Scan for the cell matching the given text and deliver its [X, Y] coordinate at center. 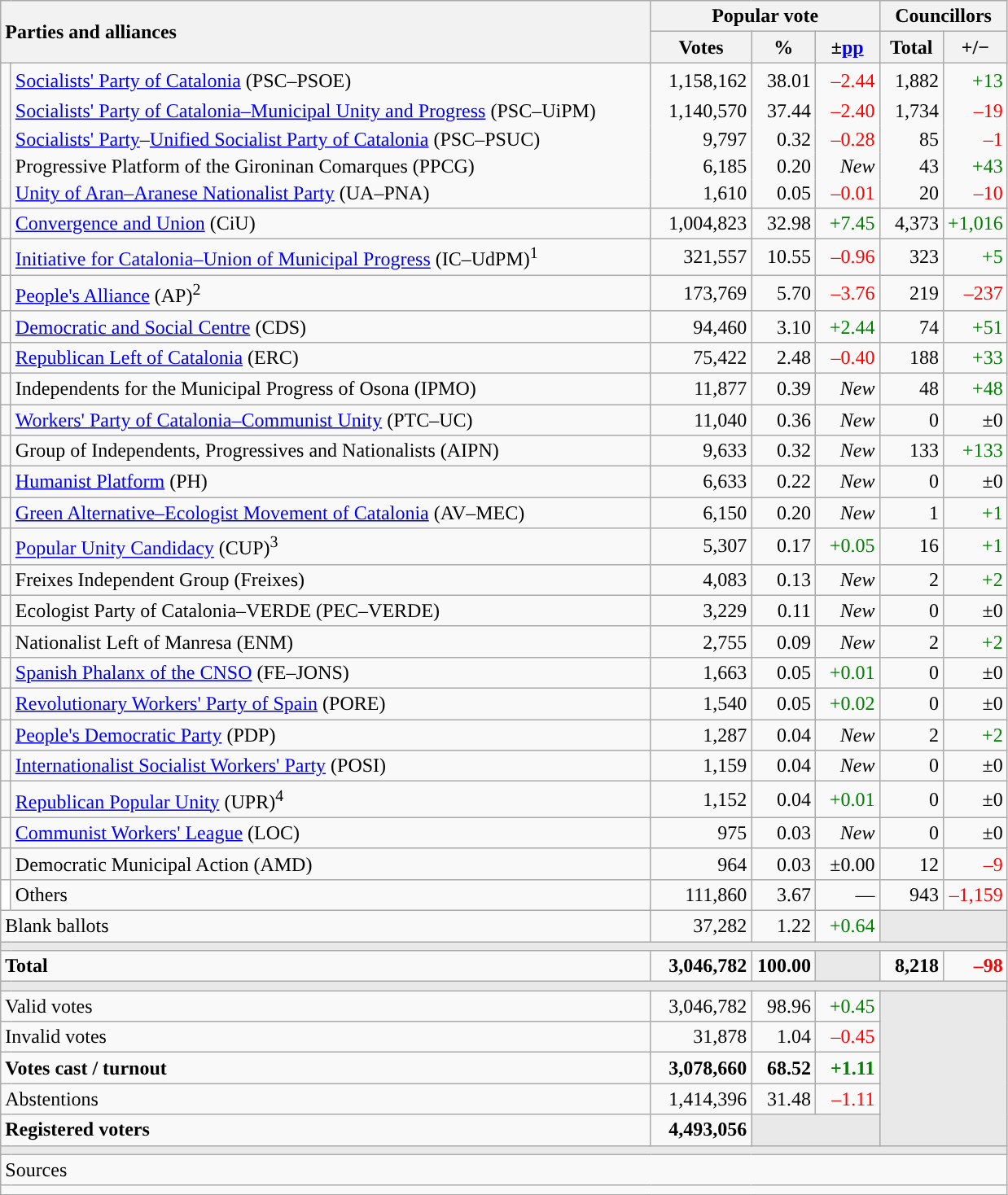
Sources [504, 1170]
Independents for the Municipal Progress of Osona (IPMO) [331, 388]
11,877 [701, 388]
–0.96 [847, 257]
0.13 [783, 580]
Blank ballots [326, 926]
–2.44 [847, 80]
37.44 [783, 112]
Invalid votes [326, 1037]
4,373 [912, 223]
1.22 [783, 926]
94,460 [701, 326]
9,633 [701, 451]
6,185 [701, 166]
People's Alliance (AP)2 [331, 293]
0.36 [783, 420]
3,229 [701, 611]
±pp [847, 47]
31.48 [783, 1099]
Spanish Phalanx of the CNSO (FE–JONS) [331, 673]
43 [912, 166]
37,282 [701, 926]
68.52 [783, 1068]
964 [701, 864]
Registered voters [326, 1130]
1,140,570 [701, 112]
0.09 [783, 641]
975 [701, 833]
98.96 [783, 1006]
6,633 [701, 482]
+1.11 [847, 1068]
Ecologist Party of Catalonia–VERDE (PEC–VERDE) [331, 611]
1,734 [912, 112]
5.70 [783, 293]
74 [912, 326]
–237 [975, 293]
32.98 [783, 223]
Popular vote [765, 16]
1,159 [701, 766]
+48 [975, 388]
943 [912, 895]
–3.76 [847, 293]
+5 [975, 257]
Green Alternative–Ecologist Movement of Catalonia (AV–MEC) [331, 513]
+13 [975, 80]
–0.01 [847, 194]
Freixes Independent Group (Freixes) [331, 580]
Progressive Platform of the Gironinan Comarques (PPCG) [331, 166]
+7.45 [847, 223]
12 [912, 864]
Socialists' Party of Catalonia–Municipal Unity and Progress (PSC–UiPM) [331, 112]
0.11 [783, 611]
0.22 [783, 482]
+2.44 [847, 326]
0.39 [783, 388]
Abstentions [326, 1099]
Socialists' Party–Unified Socialist Party of Catalonia (PSC–PSUC) [331, 139]
2,755 [701, 641]
Nationalist Left of Manresa (ENM) [331, 641]
–1,159 [975, 895]
2.48 [783, 357]
323 [912, 257]
Democratic Municipal Action (AMD) [331, 864]
1,540 [701, 704]
1,152 [701, 799]
11,040 [701, 420]
Socialists' Party of Catalonia (PSC–PSOE) [331, 80]
Communist Workers' League (LOC) [331, 833]
1,882 [912, 80]
16 [912, 547]
–0.28 [847, 139]
Others [331, 895]
3,078,660 [701, 1068]
38.01 [783, 80]
173,769 [701, 293]
8,218 [912, 966]
–2.40 [847, 112]
Unity of Aran–Aranese Nationalist Party (UA–PNA) [331, 194]
–1 [975, 139]
3.10 [783, 326]
0.17 [783, 547]
1,004,823 [701, 223]
9,797 [701, 139]
1,287 [701, 735]
People's Democratic Party (PDP) [331, 735]
Votes cast / turnout [326, 1068]
1,158,162 [701, 80]
1.04 [783, 1037]
–0.40 [847, 357]
Votes [701, 47]
1,663 [701, 673]
75,422 [701, 357]
4,493,056 [701, 1130]
+0.02 [847, 704]
Councillors [943, 16]
–19 [975, 112]
Popular Unity Candidacy (CUP)3 [331, 547]
Democratic and Social Centre (CDS) [331, 326]
6,150 [701, 513]
4,083 [701, 580]
188 [912, 357]
% [783, 47]
48 [912, 388]
±0.00 [847, 864]
Group of Independents, Progressives and Nationalists (AIPN) [331, 451]
–9 [975, 864]
219 [912, 293]
321,557 [701, 257]
31,878 [701, 1037]
Valid votes [326, 1006]
1,414,396 [701, 1099]
–10 [975, 194]
20 [912, 194]
Convergence and Union (CiU) [331, 223]
+43 [975, 166]
10.55 [783, 257]
+0.05 [847, 547]
111,860 [701, 895]
Initiative for Catalonia–Union of Municipal Progress (IC–UdPM)1 [331, 257]
133 [912, 451]
–0.45 [847, 1037]
+133 [975, 451]
Parties and alliances [326, 32]
3.67 [783, 895]
–1.11 [847, 1099]
85 [912, 139]
–98 [975, 966]
Republican Left of Catalonia (ERC) [331, 357]
Humanist Platform (PH) [331, 482]
+1,016 [975, 223]
Workers' Party of Catalonia–Communist Unity (PTC–UC) [331, 420]
+51 [975, 326]
Internationalist Socialist Workers' Party (POSI) [331, 766]
100.00 [783, 966]
+0.64 [847, 926]
+33 [975, 357]
+/− [975, 47]
Republican Popular Unity (UPR)4 [331, 799]
Revolutionary Workers' Party of Spain (PORE) [331, 704]
5,307 [701, 547]
— [847, 895]
1 [912, 513]
1,610 [701, 194]
+0.45 [847, 1006]
